Search for the cell housing the specified text and yield its [x, y] center coordinate. 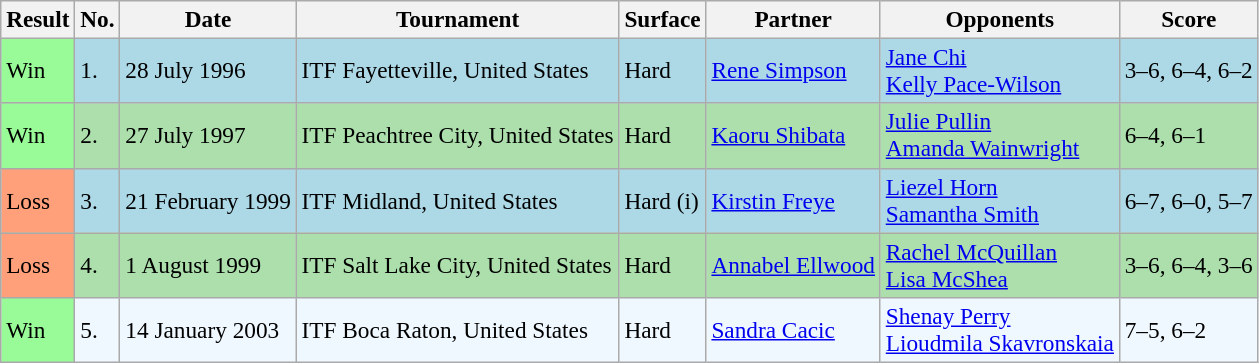
ITF Peachtree City, United States [458, 136]
Liezel Horn Samantha Smith [1000, 200]
1 August 1999 [208, 264]
Date [208, 19]
14 January 2003 [208, 330]
Score [1188, 19]
Rachel McQuillan Lisa McShea [1000, 264]
5. [98, 330]
ITF Fayetteville, United States [458, 70]
Kirstin Freye [793, 200]
ITF Midland, United States [458, 200]
28 July 1996 [208, 70]
Surface [662, 19]
ITF Salt Lake City, United States [458, 264]
Result [38, 19]
21 February 1999 [208, 200]
No. [98, 19]
Jane Chi Kelly Pace-Wilson [1000, 70]
Julie Pullin Amanda Wainwright [1000, 136]
Shenay Perry Lioudmila Skavronskaia [1000, 330]
Kaoru Shibata [793, 136]
4. [98, 264]
ITF Boca Raton, United States [458, 330]
3–6, 6–4, 6–2 [1188, 70]
27 July 1997 [208, 136]
Annabel Ellwood [793, 264]
3–6, 6–4, 3–6 [1188, 264]
2. [98, 136]
6–7, 6–0, 5–7 [1188, 200]
1. [98, 70]
Opponents [1000, 19]
Sandra Cacic [793, 330]
3. [98, 200]
Hard (i) [662, 200]
7–5, 6–2 [1188, 330]
Partner [793, 19]
Tournament [458, 19]
6–4, 6–1 [1188, 136]
Rene Simpson [793, 70]
